Output the (X, Y) coordinate of the center of the cell containing the given text.  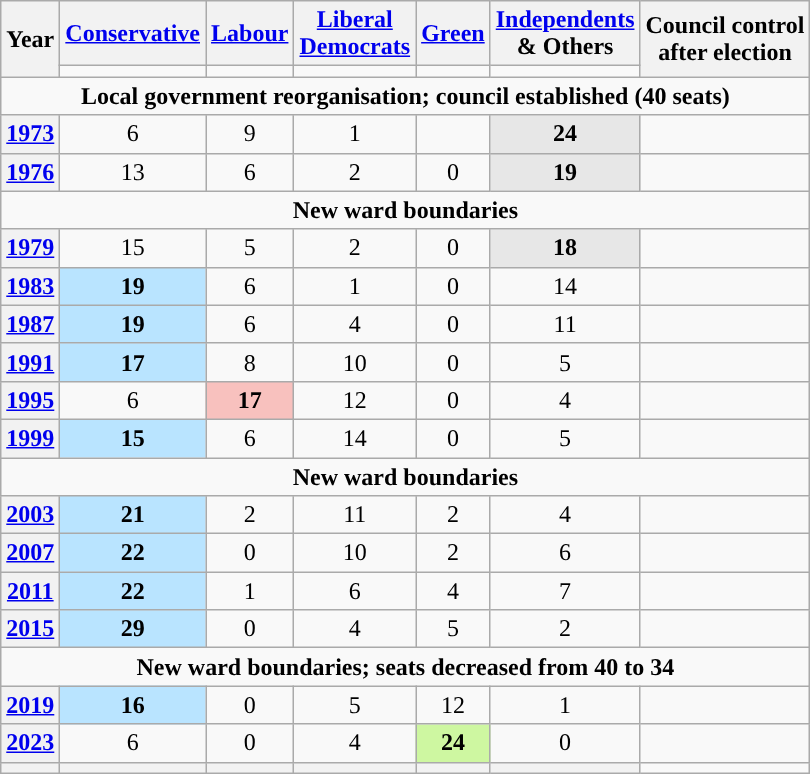
Independents& Others (565, 34)
1973 (30, 134)
1979 (30, 248)
Liberal Democrats (355, 34)
Year (30, 39)
1983 (30, 286)
1995 (30, 400)
29 (133, 629)
7 (565, 591)
Council controlafter election (725, 39)
2007 (30, 553)
1991 (30, 362)
13 (133, 172)
18 (565, 248)
16 (133, 705)
Green (454, 34)
8 (250, 362)
New ward boundaries; seats decreased from 40 to 34 (406, 667)
Labour (250, 34)
2003 (30, 515)
Conservative (133, 34)
2023 (30, 743)
21 (133, 515)
9 (250, 134)
Local government reorganisation; council established (40 seats) (406, 96)
2019 (30, 705)
1999 (30, 438)
2011 (30, 591)
2015 (30, 629)
1976 (30, 172)
1987 (30, 324)
